Search for the cell housing the specified text and yield its [x, y] center coordinate. 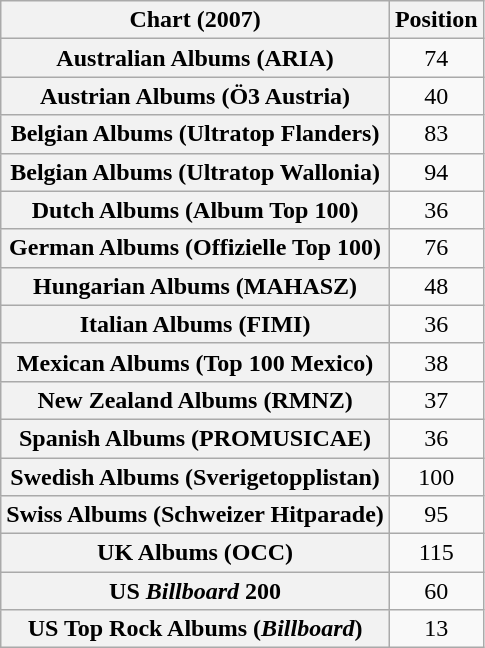
New Zealand Albums (RMNZ) [196, 400]
38 [436, 362]
Spanish Albums (PROMUSICAE) [196, 438]
Hungarian Albums (MAHASZ) [196, 286]
115 [436, 553]
48 [436, 286]
94 [436, 172]
74 [436, 58]
Chart (2007) [196, 20]
Austrian Albums (Ö3 Austria) [196, 96]
37 [436, 400]
Dutch Albums (Album Top 100) [196, 210]
German Albums (Offizielle Top 100) [196, 248]
US Billboard 200 [196, 591]
60 [436, 591]
95 [436, 515]
Australian Albums (ARIA) [196, 58]
100 [436, 477]
Belgian Albums (Ultratop Wallonia) [196, 172]
Swedish Albums (Sverigetopplistan) [196, 477]
83 [436, 134]
Position [436, 20]
76 [436, 248]
40 [436, 96]
Belgian Albums (Ultratop Flanders) [196, 134]
Italian Albums (FIMI) [196, 324]
13 [436, 629]
UK Albums (OCC) [196, 553]
Swiss Albums (Schweizer Hitparade) [196, 515]
Mexican Albums (Top 100 Mexico) [196, 362]
US Top Rock Albums (Billboard) [196, 629]
